Pinpoint the cell where the given text exists, returning its [x, y] midpoint coordinate. 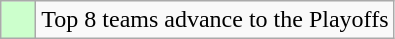
Top 8 teams advance to the Playoffs [215, 20]
